Determine the [X, Y] coordinate at the center of the cell enclosing the given text.  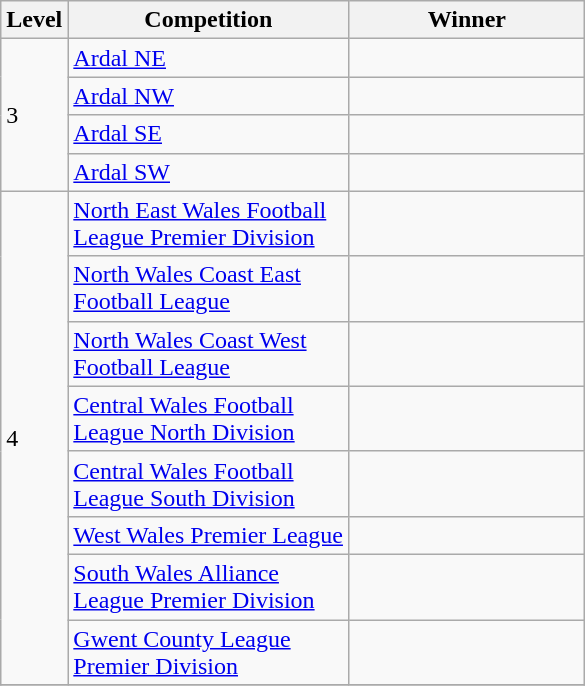
South Wales Alliance League Premier Division [208, 586]
Ardal SW [208, 172]
Central Wales Football League South Division [208, 484]
Level [34, 20]
Central Wales Football League North Division [208, 418]
Winner [467, 20]
Ardal NE [208, 58]
3 [34, 115]
West Wales Premier League [208, 535]
North Wales Coast East Football League [208, 288]
Ardal NW [208, 96]
North East Wales Football League Premier Division [208, 224]
North Wales Coast West Football League [208, 354]
Ardal SE [208, 134]
Gwent County League Premier Division [208, 652]
4 [34, 438]
Competition [208, 20]
